Scan for the cell matching the given text and deliver its [x, y] coordinate at center. 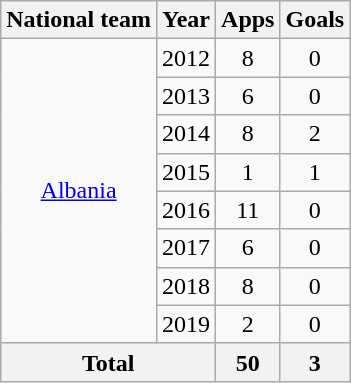
Year [186, 20]
2017 [186, 248]
11 [248, 210]
Goals [315, 20]
3 [315, 362]
2019 [186, 324]
2012 [186, 58]
Apps [248, 20]
Albania [79, 191]
2018 [186, 286]
2015 [186, 172]
2016 [186, 210]
2014 [186, 134]
2013 [186, 96]
Total [108, 362]
National team [79, 20]
50 [248, 362]
